Output the [X, Y] coordinate of the center of the cell containing the given text.  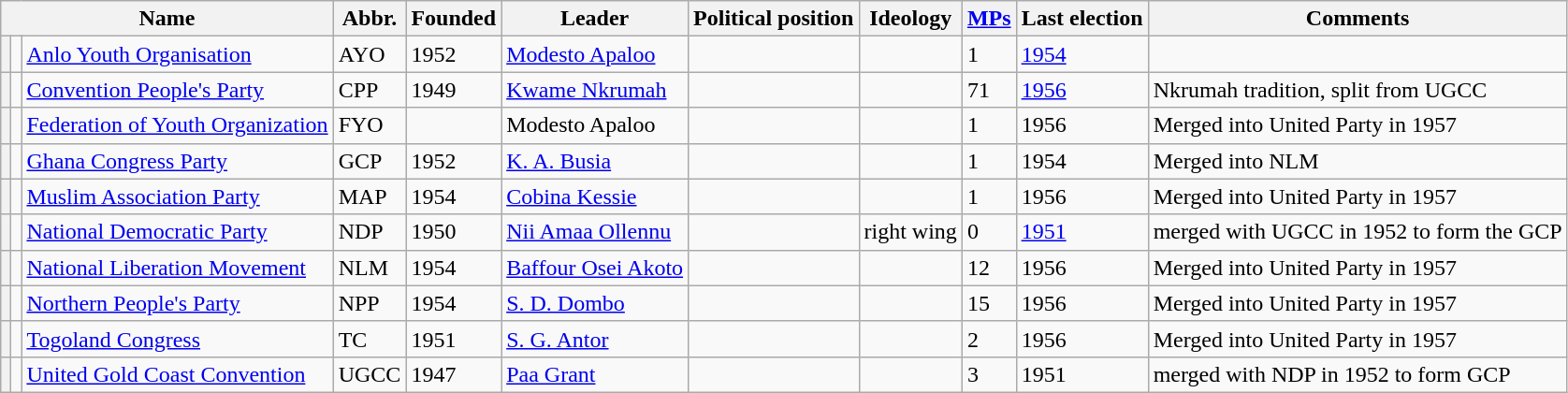
Leader [595, 19]
Baffour Osei Akoto [595, 268]
Ghana Congress Party [178, 161]
MAP [370, 196]
S. G. Antor [595, 339]
Abbr. [370, 19]
Last election [1082, 19]
Northern People's Party [178, 303]
Convention People's Party [178, 90]
Founded [454, 19]
TC [370, 339]
0 [989, 232]
Anlo Youth Organisation [178, 54]
right wing [910, 232]
MPs [989, 19]
3 [989, 374]
FYO [370, 125]
12 [989, 268]
UGCC [370, 374]
1947 [454, 374]
Togoland Congress [178, 339]
NLM [370, 268]
15 [989, 303]
Ideology [910, 19]
NDP [370, 232]
1950 [454, 232]
Political position [774, 19]
Paa Grant [595, 374]
National Liberation Movement [178, 268]
Muslim Association Party [178, 196]
NPP [370, 303]
AYO [370, 54]
Nkrumah tradition, split from UGCC [1357, 90]
Name [167, 19]
1949 [454, 90]
2 [989, 339]
Nii Amaa Ollennu [595, 232]
Federation of Youth Organization [178, 125]
71 [989, 90]
Merged into NLM [1357, 161]
merged with NDP in 1952 to form GCP [1357, 374]
Kwame Nkrumah [595, 90]
K. A. Busia [595, 161]
Cobina Kessie [595, 196]
merged with UGCC in 1952 to form the GCP [1357, 232]
United Gold Coast Convention [178, 374]
GCP [370, 161]
CPP [370, 90]
National Democratic Party [178, 232]
S. D. Dombo [595, 303]
Comments [1357, 19]
